Identify which cell holds the provided text, then report its (X, Y) central coordinate. 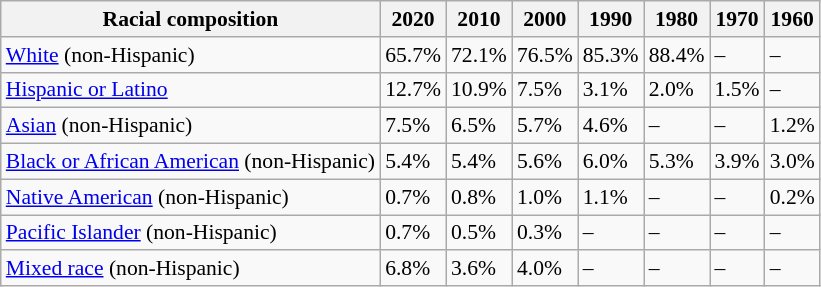
White (non-Hispanic) (190, 55)
72.1% (479, 55)
4.6% (611, 126)
3.6% (479, 269)
4.0% (545, 269)
Pacific Islander (non-Hispanic) (190, 233)
Mixed race (non-Hispanic) (190, 269)
1960 (792, 19)
2020 (413, 19)
5.7% (545, 126)
Native American (non-Hispanic) (190, 197)
Asian (non-Hispanic) (190, 126)
1.2% (792, 126)
0.5% (479, 233)
1970 (738, 19)
2010 (479, 19)
6.5% (479, 126)
6.0% (611, 162)
0.8% (479, 197)
1980 (677, 19)
5.6% (545, 162)
0.3% (545, 233)
Racial composition (190, 19)
1.1% (611, 197)
76.5% (545, 55)
88.4% (677, 55)
0.2% (792, 197)
1.0% (545, 197)
Hispanic or Latino (190, 90)
65.7% (413, 55)
3.1% (611, 90)
5.3% (677, 162)
6.8% (413, 269)
2000 (545, 19)
2.0% (677, 90)
12.7% (413, 90)
1.5% (738, 90)
3.9% (738, 162)
1990 (611, 19)
10.9% (479, 90)
Black or African American (non-Hispanic) (190, 162)
85.3% (611, 55)
3.0% (792, 162)
